Identify which cell holds the provided text, then report its (x, y) central coordinate. 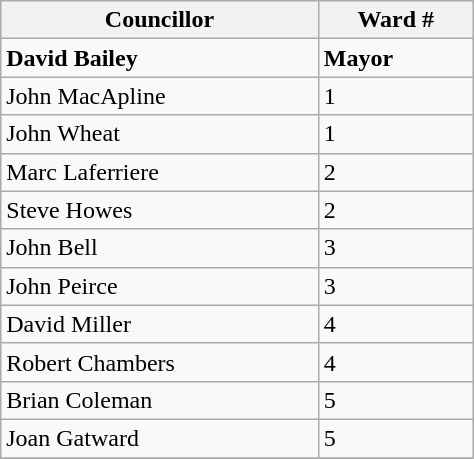
John Bell (160, 248)
Steve Howes (160, 210)
John Wheat (160, 134)
John Peirce (160, 286)
Councillor (160, 20)
Joan Gatward (160, 438)
Ward # (396, 20)
David Bailey (160, 58)
Robert Chambers (160, 362)
Marc Laferriere (160, 172)
Brian Coleman (160, 400)
John MacApline (160, 96)
Mayor (396, 58)
David Miller (160, 324)
